Determine the [X, Y] coordinate at the center of the cell enclosing the given text.  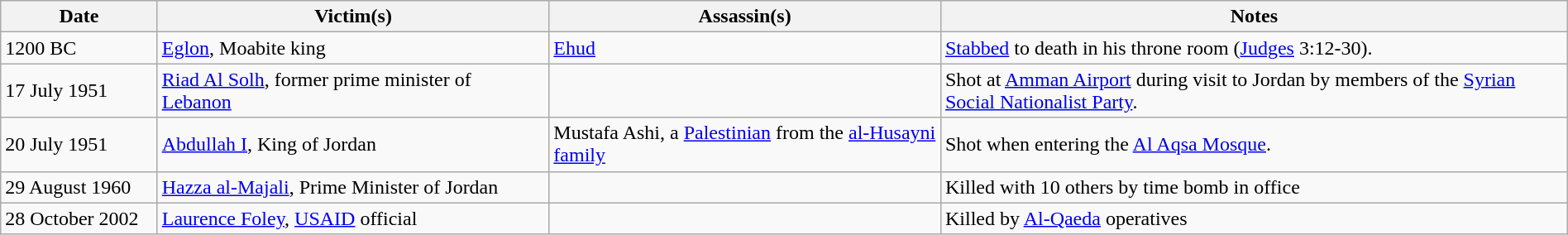
Hazza al-Majali, Prime Minister of Jordan [353, 187]
28 October 2002 [79, 218]
Assassin(s) [745, 17]
17 July 1951 [79, 91]
Victim(s) [353, 17]
Shot when entering the Al Aqsa Mosque. [1254, 144]
29 August 1960 [79, 187]
Laurence Foley, USAID official [353, 218]
Notes [1254, 17]
1200 BC [79, 48]
Riad Al Solh, former prime minister of Lebanon [353, 91]
Stabbed to death in his throne room (Judges 3:12-30). [1254, 48]
Killed with 10 others by time bomb in office [1254, 187]
Abdullah I, King of Jordan [353, 144]
Ehud [745, 48]
Killed by Al-Qaeda operatives [1254, 218]
20 July 1951 [79, 144]
Eglon, Moabite king [353, 48]
Date [79, 17]
Shot at Amman Airport during visit to Jordan by members of the Syrian Social Nationalist Party. [1254, 91]
Mustafa Ashi, a Palestinian from the al-Husayni family [745, 144]
